Return (X, Y) of the center of cell containing provided text 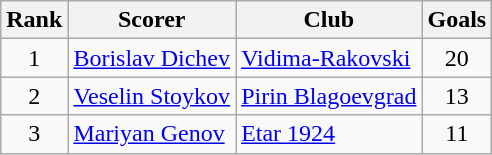
Goals (457, 20)
3 (34, 134)
Etar 1924 (329, 134)
Pirin Blagoevgrad (329, 96)
13 (457, 96)
Borislav Dichev (152, 58)
Scorer (152, 20)
Mariyan Genov (152, 134)
1 (34, 58)
2 (34, 96)
20 (457, 58)
Rank (34, 20)
Vidima-Rakovski (329, 58)
Veselin Stoykov (152, 96)
Club (329, 20)
11 (457, 134)
